Detect which cell encompasses the target text, then output its (x, y) center coordinate. 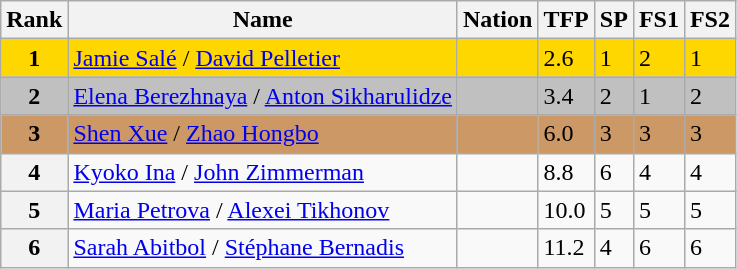
Kyoko Ina / John Zimmerman (263, 172)
Rank (34, 20)
2.6 (566, 58)
FS2 (710, 20)
Maria Petrova / Alexei Tikhonov (263, 210)
6.0 (566, 134)
10.0 (566, 210)
11.2 (566, 248)
3.4 (566, 96)
SP (614, 20)
8.8 (566, 172)
FS1 (658, 20)
Name (263, 20)
Shen Xue / Zhao Hongbo (263, 134)
Nation (497, 20)
Jamie Salé / David Pelletier (263, 58)
Elena Berezhnaya / Anton Sikharulidze (263, 96)
Sarah Abitbol / Stéphane Bernadis (263, 248)
TFP (566, 20)
